Identify which cell holds the provided text, then report its (X, Y) central coordinate. 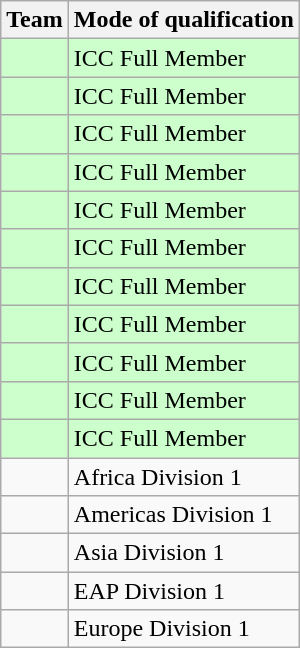
Americas Division 1 (184, 515)
Mode of qualification (184, 20)
Asia Division 1 (184, 553)
Africa Division 1 (184, 477)
Team (35, 20)
EAP Division 1 (184, 591)
Europe Division 1 (184, 629)
